Determine the [X, Y] coordinate at the center of the cell enclosing the given text.  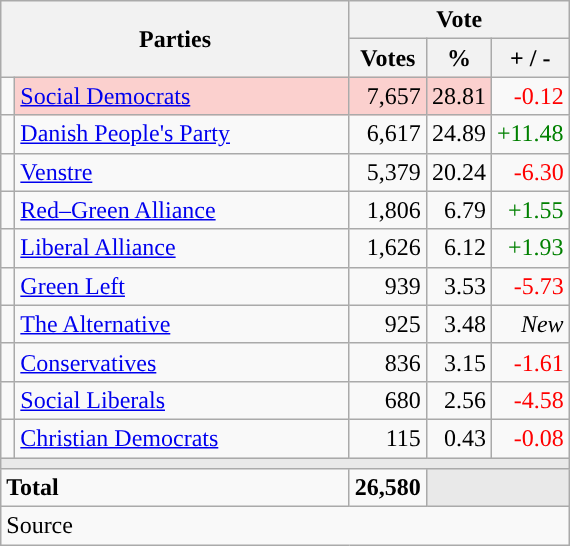
939 [388, 286]
Conservatives [182, 362]
6,617 [388, 134]
Green Left [182, 286]
925 [388, 324]
Parties [176, 39]
-4.58 [530, 400]
-5.73 [530, 286]
680 [388, 400]
115 [388, 438]
2.56 [458, 400]
Venstre [182, 172]
6.12 [458, 248]
Red–Green Alliance [182, 210]
1,806 [388, 210]
Social Democrats [182, 96]
3.15 [458, 362]
New [530, 324]
5,379 [388, 172]
The Alternative [182, 324]
1,626 [388, 248]
836 [388, 362]
Liberal Alliance [182, 248]
+1.93 [530, 248]
28.81 [458, 96]
% [458, 58]
20.24 [458, 172]
+11.48 [530, 134]
26,580 [388, 488]
-0.08 [530, 438]
Votes [388, 58]
Christian Democrats [182, 438]
3.53 [458, 286]
Vote [459, 20]
7,657 [388, 96]
6.79 [458, 210]
-1.61 [530, 362]
3.48 [458, 324]
0.43 [458, 438]
Total [176, 488]
+1.55 [530, 210]
Social Liberals [182, 400]
-0.12 [530, 96]
-6.30 [530, 172]
+ / - [530, 58]
Source [285, 526]
24.89 [458, 134]
Danish People's Party [182, 134]
